Return (x, y) of the center of cell containing provided text 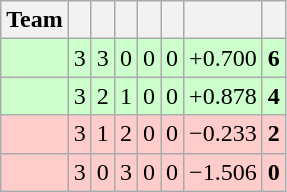
6 (274, 58)
4 (274, 96)
+0.878 (224, 96)
Team (35, 20)
+0.700 (224, 58)
−1.506 (224, 172)
−0.233 (224, 134)
